Locate the cell with the specified text and output its [x, y] center coordinate. 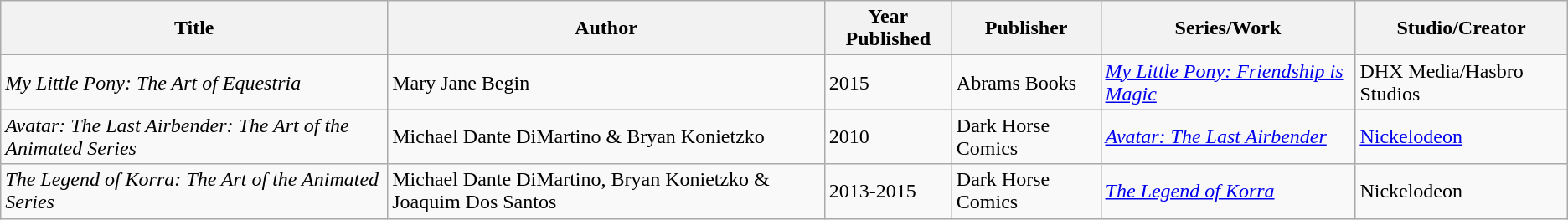
2015 [888, 82]
2010 [888, 137]
2013-2015 [888, 191]
Series/Work [1228, 28]
DHX Media/Hasbro Studios [1461, 82]
Title [194, 28]
The Legend of Korra [1228, 191]
Author [606, 28]
Avatar: The Last Airbender [1228, 137]
The Legend of Korra: The Art of the Animated Series [194, 191]
Abrams Books [1026, 82]
Publisher [1026, 28]
Year Published [888, 28]
Avatar: The Last Airbender: The Art of the Animated Series [194, 137]
Michael Dante DiMartino, Bryan Konietzko & Joaquim Dos Santos [606, 191]
Michael Dante DiMartino & Bryan Konietzko [606, 137]
My Little Pony: Friendship is Magic [1228, 82]
Studio/Creator [1461, 28]
My Little Pony: The Art of Equestria [194, 82]
Mary Jane Begin [606, 82]
